Provide the (x, y) coordinate of the cell's center where the given text is located.  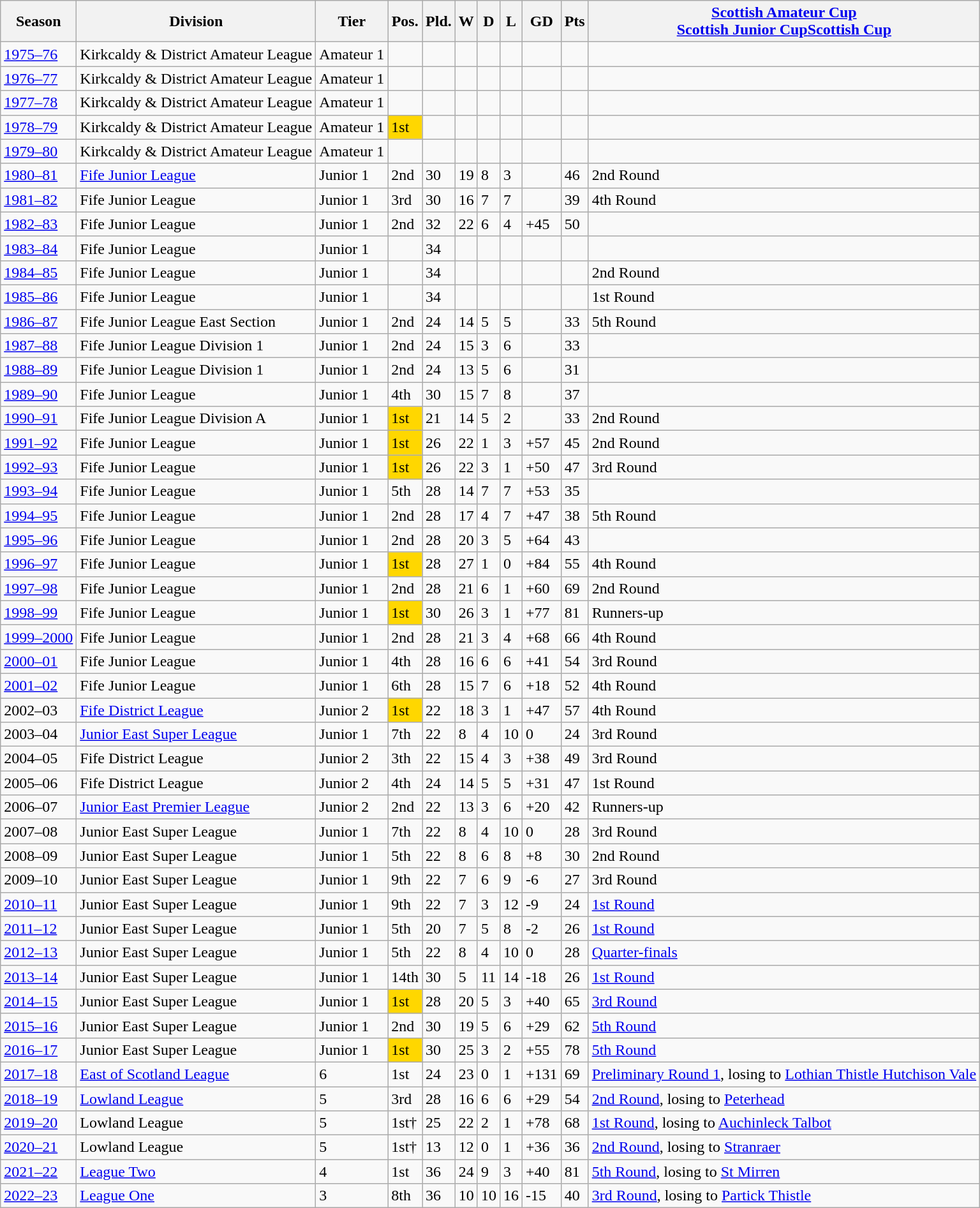
+20 (541, 807)
2011–12 (38, 928)
D (489, 22)
2004–05 (38, 759)
2017–18 (38, 1074)
5th Round, losing to St Mirren (783, 1172)
52 (574, 685)
45 (574, 443)
Fife Junior League East Section (197, 321)
14th (405, 977)
L (510, 22)
League Two (197, 1172)
50 (574, 224)
1982–83 (38, 224)
1989–90 (38, 394)
Division (197, 22)
68 (574, 1123)
1985–86 (38, 297)
+84 (541, 564)
1990–91 (38, 419)
65 (574, 1001)
Season (38, 22)
42 (574, 807)
1995–96 (38, 540)
40 (574, 1196)
Preliminary Round 1, losing to Lothian Thistle Hutchison Vale (783, 1074)
11 (489, 977)
1980–81 (38, 175)
1992–93 (38, 467)
2002–03 (38, 710)
Pos. (405, 22)
Quarter-finals (783, 953)
49 (574, 759)
2012–13 (38, 953)
East of Scotland League (197, 1074)
2008–09 (38, 856)
1975–76 (38, 54)
3th (405, 759)
1994–95 (38, 516)
3rd Round, losing to Partick Thistle (783, 1196)
55 (574, 564)
2016–17 (38, 1050)
1997–98 (38, 588)
2009–10 (38, 880)
32 (439, 224)
1981–82 (38, 200)
+60 (541, 588)
1977–78 (38, 103)
+53 (541, 491)
-6 (541, 880)
+78 (541, 1123)
2006–07 (38, 807)
37 (574, 394)
Pld. (439, 22)
2003–04 (38, 734)
2022–23 (38, 1196)
-9 (541, 904)
62 (574, 1025)
Tier (352, 22)
Pts (574, 22)
Scottish Amateur CupScottish Junior CupScottish Cup (783, 22)
+68 (541, 637)
31 (574, 370)
2014–15 (38, 1001)
+18 (541, 685)
8th (405, 1196)
+8 (541, 856)
1978–79 (38, 127)
W (466, 22)
Fife Junior League Division A (197, 419)
23 (466, 1074)
+77 (541, 613)
+55 (541, 1050)
43 (574, 540)
+41 (541, 661)
+131 (541, 1074)
+38 (541, 759)
2001–02 (38, 685)
2010–11 (38, 904)
+64 (541, 540)
Junior East Premier League (197, 807)
1998–99 (38, 613)
66 (574, 637)
2019–20 (38, 1123)
1987–88 (38, 346)
1988–89 (38, 370)
-18 (541, 977)
57 (574, 710)
+36 (541, 1147)
18 (466, 710)
2005–06 (38, 783)
GD (541, 22)
1991–92 (38, 443)
1st Round, losing to Auchinleck Talbot (783, 1123)
6th (405, 685)
+45 (541, 224)
2020–21 (38, 1147)
2000–01 (38, 661)
-15 (541, 1196)
-2 (541, 928)
17 (466, 516)
2nd Round, losing to Stranraer (783, 1147)
35 (574, 491)
2021–22 (38, 1172)
39 (574, 200)
1984–85 (38, 272)
46 (574, 175)
1999–2000 (38, 637)
1976–77 (38, 78)
1996–97 (38, 564)
1986–87 (38, 321)
League One (197, 1196)
+31 (541, 783)
+50 (541, 467)
1979–80 (38, 151)
2007–08 (38, 831)
2018–19 (38, 1098)
+57 (541, 443)
2013–14 (38, 977)
1983–84 (38, 248)
38 (574, 516)
1993–94 (38, 491)
2015–16 (38, 1025)
2nd Round, losing to Peterhead (783, 1098)
78 (574, 1050)
